Output the (x, y) coordinate of the center of the cell containing the given text.  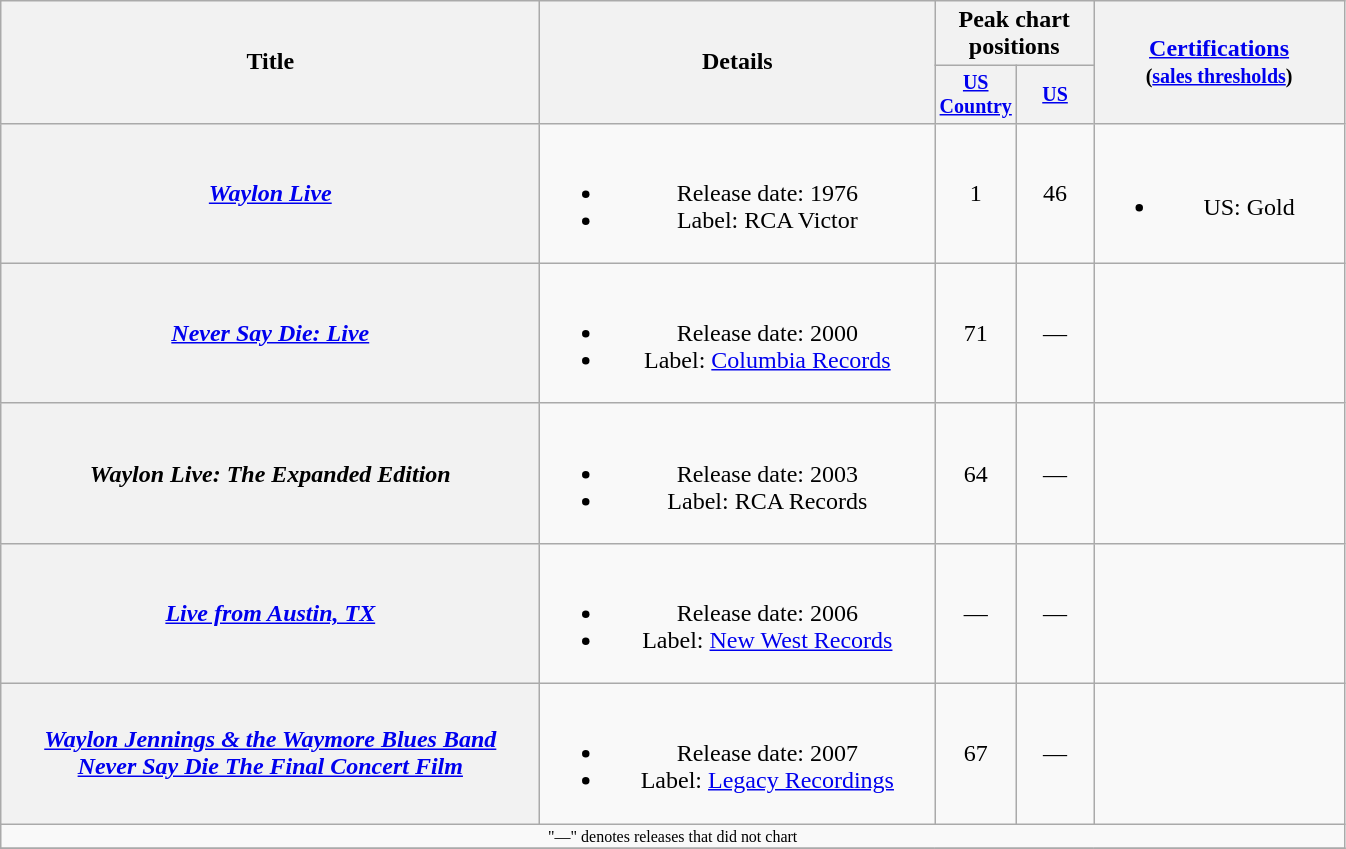
Release date: 2003Label: RCA Records (738, 473)
Details (738, 62)
64 (976, 473)
1 (976, 193)
Title (270, 62)
67 (976, 754)
Release date: 2007Label: Legacy Recordings (738, 754)
US Country (976, 94)
Release date: 2000Label: Columbia Records (738, 333)
Certifications(sales thresholds) (1220, 62)
US: Gold (1220, 193)
Waylon Live: The Expanded Edition (270, 473)
Release date: 1976Label: RCA Victor (738, 193)
Waylon Jennings & the Waymore Blues BandNever Say Die The Final Concert Film (270, 754)
"—" denotes releases that did not chart (673, 836)
Peak chartpositions (1014, 34)
Waylon Live (270, 193)
Release date: 2006Label: New West Records (738, 613)
46 (1056, 193)
Live from Austin, TX (270, 613)
US (1056, 94)
Never Say Die: Live (270, 333)
71 (976, 333)
